Determine the [x, y] coordinate at the center of the cell enclosing the given text.  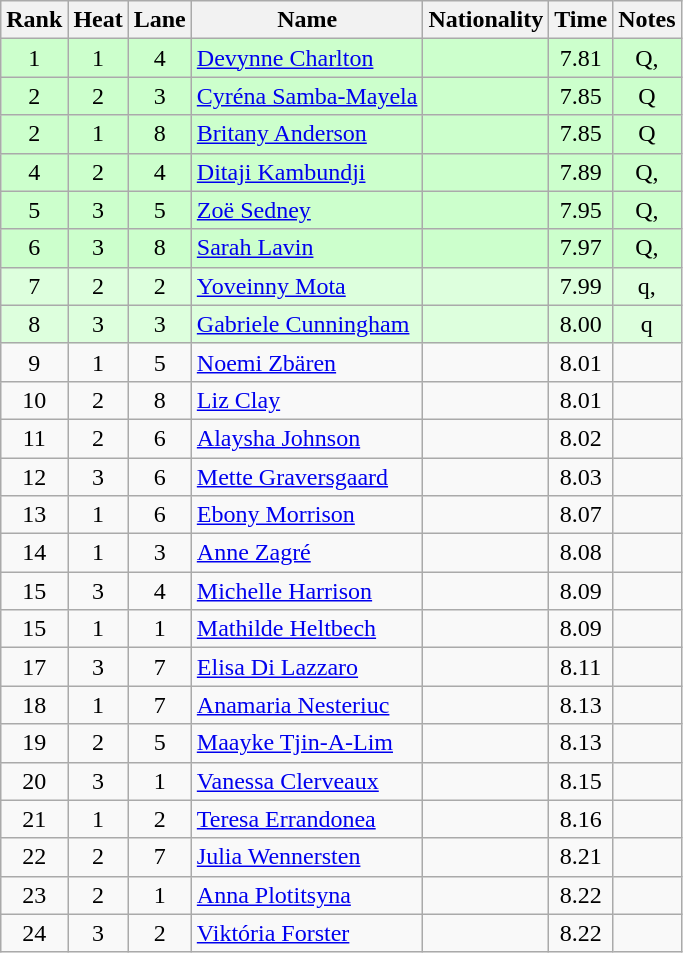
8.02 [581, 438]
18 [34, 705]
8.00 [581, 324]
Ditaji Kambundji [307, 172]
Anna Plotitsyna [307, 895]
Name [307, 20]
8.16 [581, 819]
9 [34, 362]
Mette Graversgaard [307, 477]
Liz Clay [307, 400]
Mathilde Heltbech [307, 629]
Gabriele Cunningham [307, 324]
Michelle Harrison [307, 591]
23 [34, 895]
Anamaria Nesteriuc [307, 705]
10 [34, 400]
13 [34, 515]
Sarah Lavin [307, 248]
7.81 [581, 58]
17 [34, 667]
24 [34, 933]
Lane [160, 20]
Yoveinny Mota [307, 286]
7.95 [581, 210]
Heat [98, 20]
11 [34, 438]
Elisa Di Lazzaro [307, 667]
Julia Wennersten [307, 857]
Noemi Zbären [307, 362]
12 [34, 477]
Nationality [486, 20]
Devynne Charlton [307, 58]
Rank [34, 20]
Ebony Morrison [307, 515]
22 [34, 857]
7.89 [581, 172]
21 [34, 819]
7.97 [581, 248]
20 [34, 781]
Teresa Errandonea [307, 819]
8.15 [581, 781]
Viktória Forster [307, 933]
Alaysha Johnson [307, 438]
q [647, 324]
8.08 [581, 553]
Anne Zagré [307, 553]
8.21 [581, 857]
Time [581, 20]
Notes [647, 20]
Cyréna Samba-Mayela [307, 96]
8.07 [581, 515]
q, [647, 286]
Vanessa Clerveaux [307, 781]
8.03 [581, 477]
14 [34, 553]
7.99 [581, 286]
19 [34, 743]
Britany Anderson [307, 134]
Maayke Tjin-A-Lim [307, 743]
Zoë Sedney [307, 210]
8.11 [581, 667]
